Pinpoint the cell where the given text exists, returning its [X, Y] midpoint coordinate. 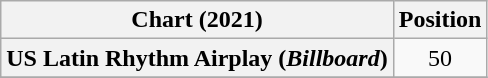
Chart (2021) [197, 20]
US Latin Rhythm Airplay (Billboard) [197, 58]
Position [440, 20]
50 [440, 58]
